Output the (x, y) coordinate of the center of the cell containing the given text.  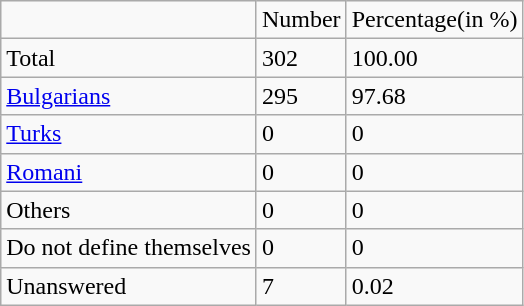
Romani (129, 172)
Others (129, 210)
Number (301, 20)
97.68 (434, 96)
Do not define themselves (129, 248)
100.00 (434, 58)
7 (301, 286)
295 (301, 96)
Bulgarians (129, 96)
302 (301, 58)
Percentage(in %) (434, 20)
Unanswered (129, 286)
Turks (129, 134)
0.02 (434, 286)
Total (129, 58)
